Extract the [X, Y] coordinate from the center of the cell holding the provided text.  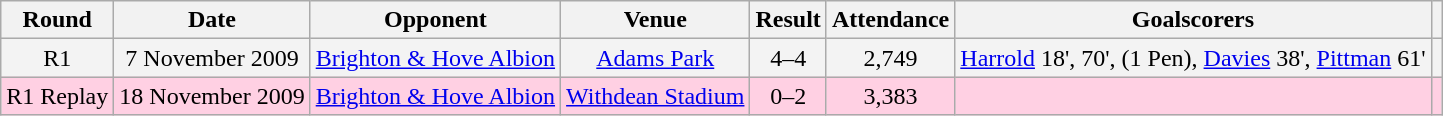
Attendance [890, 20]
18 November 2009 [212, 96]
Venue [656, 20]
Opponent [435, 20]
Result [788, 20]
Goalscorers [1193, 20]
Withdean Stadium [656, 96]
Round [58, 20]
R1 Replay [58, 96]
Date [212, 20]
2,749 [890, 58]
3,383 [890, 96]
R1 [58, 58]
Adams Park [656, 58]
Harrold 18', 70', (1 Pen), Davies 38', Pittman 61' [1193, 58]
4–4 [788, 58]
7 November 2009 [212, 58]
0–2 [788, 96]
